Locate the cell with the specified text and output its [x, y] center coordinate. 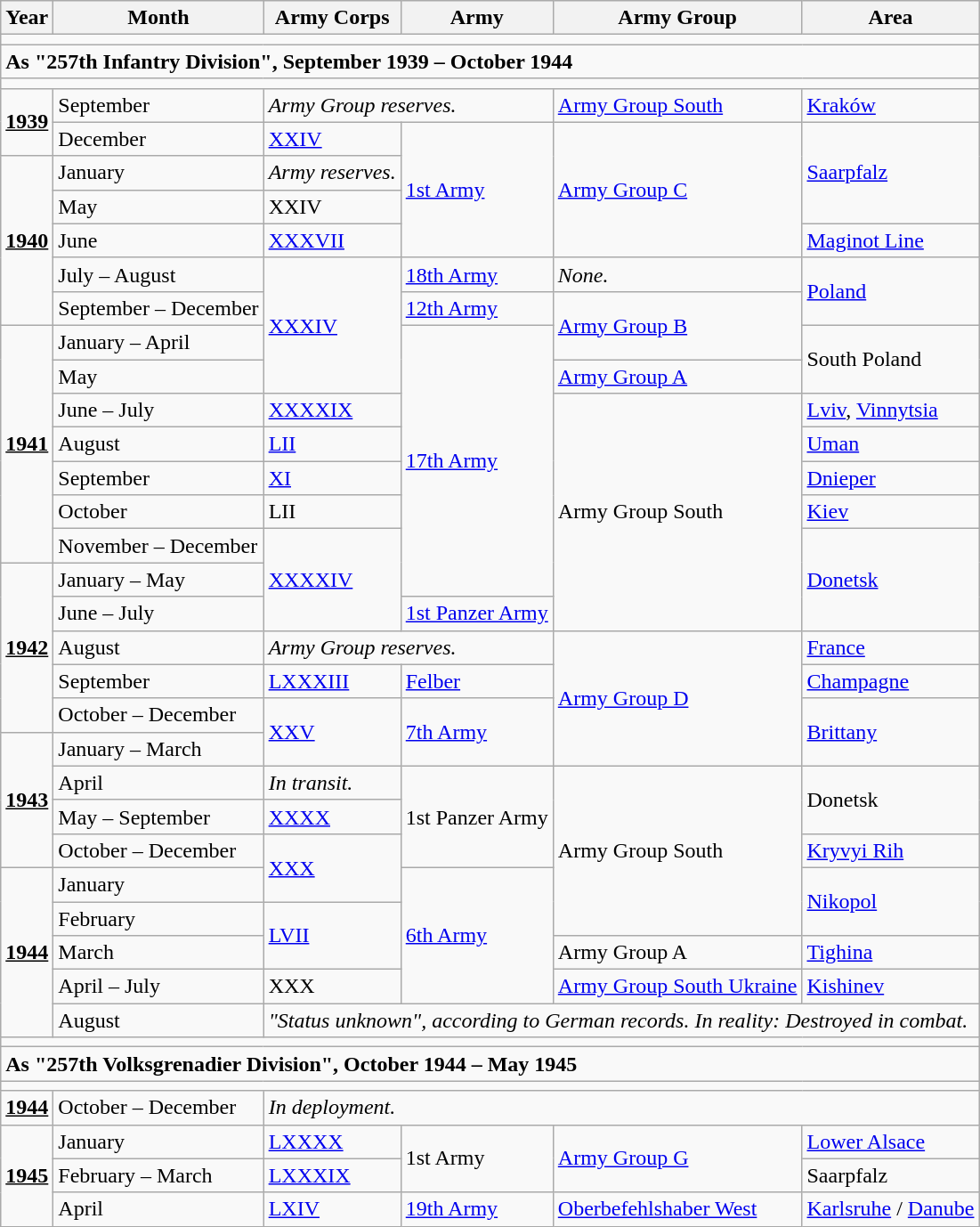
Uman [890, 444]
Nikopol [890, 901]
XXXXIV [332, 580]
January – April [158, 342]
LXIV [332, 1209]
19th Army [477, 1209]
Kraków [890, 105]
XXXIV [332, 325]
Champagne [890, 681]
XXV [332, 732]
September – December [158, 308]
July – August [158, 274]
March [158, 953]
Army Group South Ukraine [677, 987]
Army [477, 18]
April – July [158, 987]
February – March [158, 1175]
October [158, 512]
LXXXX [332, 1142]
Felber [477, 681]
Army Corps [332, 18]
LVII [332, 935]
Brittany [890, 732]
January – May [158, 580]
In transit. [332, 783]
1945 [27, 1175]
7th Army [477, 732]
June [158, 240]
South Poland [890, 359]
18th Army [477, 274]
In deployment. [621, 1108]
Year [27, 18]
Army Group [677, 18]
Army Group B [677, 325]
Dnieper [890, 478]
12th Army [477, 308]
LXXXIII [332, 681]
XXXVII [332, 240]
Month [158, 18]
Oberbefehlshaber West [677, 1209]
Maginot Line [890, 240]
Poland [890, 291]
France [890, 647]
February [158, 918]
Army Group D [677, 698]
6th Army [477, 935]
Lviv, Vinnytsia [890, 410]
1939 [27, 122]
Kiev [890, 512]
None. [677, 274]
Army Group G [677, 1158]
XXXXIX [332, 410]
Lower Alsace [890, 1142]
1943 [27, 800]
1940 [27, 240]
December [158, 139]
Area [890, 18]
Army Group C [677, 190]
Kryvyi Rih [890, 850]
"Status unknown", according to German records. In reality: Destroyed in combat. [621, 1020]
May – September [158, 817]
1941 [27, 443]
As "257th Volksgrenadier Division", October 1944 – May 1945 [490, 1064]
January – March [158, 749]
Kishinev [890, 987]
17th Army [477, 460]
As "257th Infantry Division", September 1939 – October 1944 [490, 61]
November – December [158, 546]
XI [332, 478]
Army reserves. [332, 173]
LXXXIX [332, 1175]
XXXX [332, 817]
1942 [27, 647]
Tighina [890, 953]
Karlsruhe / Danube [890, 1209]
